Return (x, y) of the center of cell containing provided text 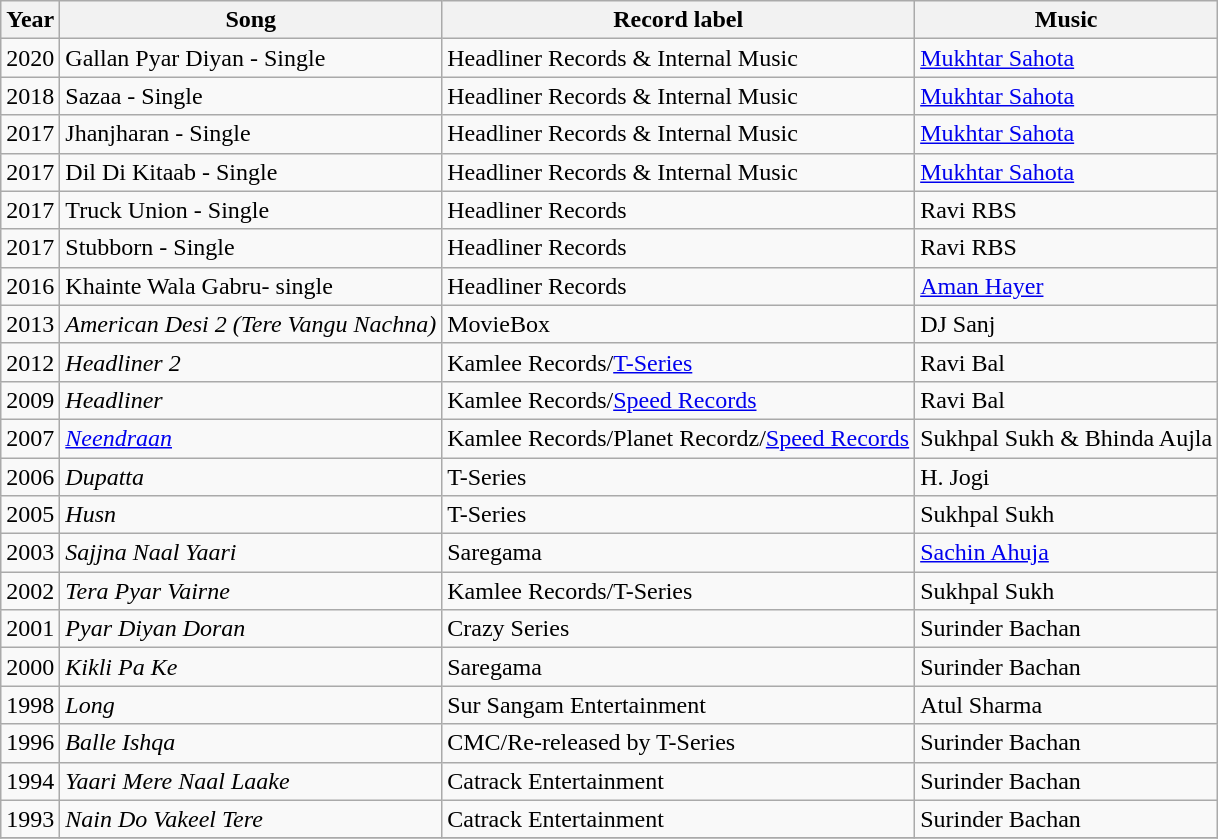
CMC/Re-released by T-Series (678, 743)
2007 (30, 438)
Sazaa - Single (251, 96)
2016 (30, 286)
MovieBox (678, 324)
Yaari Mere Naal Laake (251, 781)
Nain Do Vakeel Tere (251, 819)
Kamlee Records/Speed Records (678, 400)
DJ Sanj (1066, 324)
Khainte Wala Gabru- single (251, 286)
Gallan Pyar Diyan - Single (251, 58)
Jhanjharan - Single (251, 134)
1994 (30, 781)
Sachin Ahuja (1066, 553)
Music (1066, 20)
Year (30, 20)
Sukhpal Sukh & Bhinda Aujla (1066, 438)
Sur Sangam Entertainment (678, 705)
2018 (30, 96)
Husn (251, 515)
2009 (30, 400)
1998 (30, 705)
Song (251, 20)
Pyar Diyan Doran (251, 629)
Kikli Pa Ke (251, 667)
2003 (30, 553)
Balle Ishqa (251, 743)
2006 (30, 477)
Record label (678, 20)
2002 (30, 591)
American Desi 2 (Tere Vangu Nachna) (251, 324)
Tera Pyar Vairne (251, 591)
Stubborn - Single (251, 248)
Headliner (251, 400)
Kamlee Records/Planet Recordz/Speed Records (678, 438)
2000 (30, 667)
Headliner 2 (251, 362)
Truck Union - Single (251, 210)
Sajjna Naal Yaari (251, 553)
Dupatta (251, 477)
Crazy Series (678, 629)
1996 (30, 743)
H. Jogi (1066, 477)
Neendraan (251, 438)
2020 (30, 58)
2001 (30, 629)
Dil Di Kitaab - Single (251, 172)
Atul Sharma (1066, 705)
1993 (30, 819)
2013 (30, 324)
Aman Hayer (1066, 286)
2012 (30, 362)
Long (251, 705)
2005 (30, 515)
